For the text-containing cell, return its midpoint in (x, y) coordinate format. 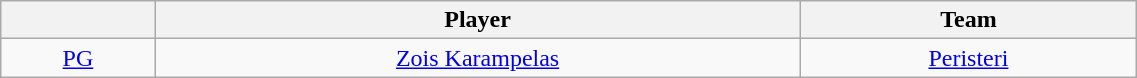
Peristeri (968, 58)
Zois Karampelas (478, 58)
PG (78, 58)
Player (478, 20)
Team (968, 20)
